Identify which cell holds the provided text, then report its (X, Y) central coordinate. 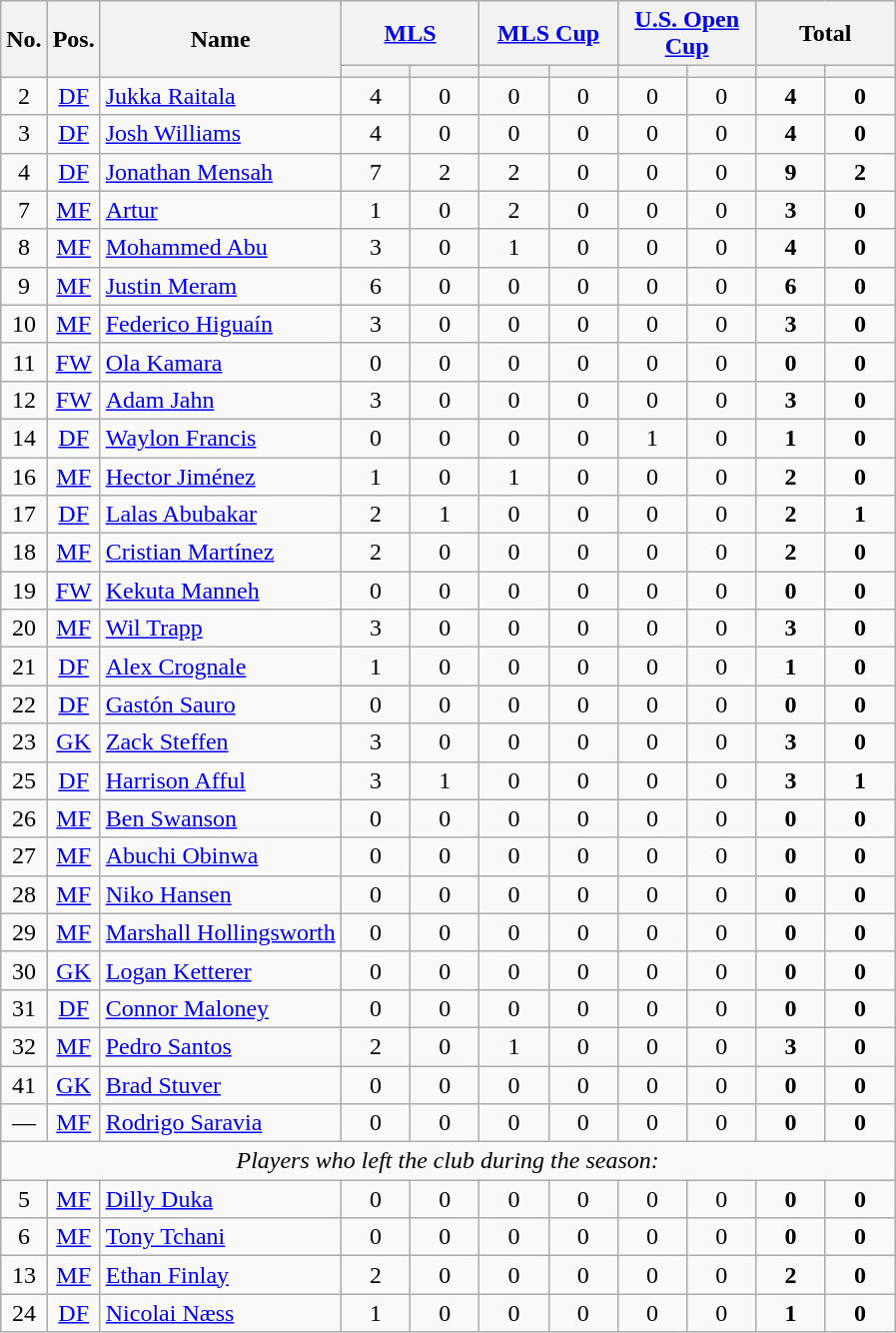
41 (24, 1084)
Pos. (74, 39)
28 (24, 894)
Waylon Francis (220, 438)
Ola Kamara (220, 362)
Kekuta Manneh (220, 591)
Tony Tchani (220, 1237)
20 (24, 629)
24 (24, 1313)
30 (24, 970)
MLS Cup (549, 34)
Nicolai Næss (220, 1313)
8 (24, 248)
Artur (220, 210)
Wil Trapp (220, 629)
22 (24, 704)
Marshall Hollingsworth (220, 932)
16 (24, 477)
32 (24, 1046)
Ben Swanson (220, 818)
23 (24, 742)
Federico Higuaín (220, 324)
Rodrigo Saravia (220, 1123)
29 (24, 932)
26 (24, 818)
Harrison Afful (220, 780)
Cristian Martínez (220, 553)
10 (24, 324)
Gastón Sauro (220, 704)
14 (24, 438)
Total (825, 34)
Josh Williams (220, 134)
11 (24, 362)
Abuchi Obinwa (220, 856)
— (24, 1123)
Hector Jiménez (220, 477)
Justin Meram (220, 286)
Pedro Santos (220, 1046)
19 (24, 591)
18 (24, 553)
Adam Jahn (220, 400)
Brad Stuver (220, 1084)
12 (24, 400)
Dilly Duka (220, 1199)
Name (220, 39)
27 (24, 856)
Connor Maloney (220, 1008)
Ethan Finlay (220, 1275)
No. (24, 39)
13 (24, 1275)
Zack Steffen (220, 742)
Lalas Abubakar (220, 515)
Alex Crognale (220, 666)
Players who left the club during the season: (448, 1161)
U.S. Open Cup (687, 34)
Mohammed Abu (220, 248)
21 (24, 666)
Niko Hansen (220, 894)
Jukka Raitala (220, 96)
Jonathan Mensah (220, 172)
31 (24, 1008)
MLS (410, 34)
25 (24, 780)
17 (24, 515)
Logan Ketterer (220, 970)
5 (24, 1199)
